Find where the given text appears and provide that cell's center as [X, Y] coordinate. 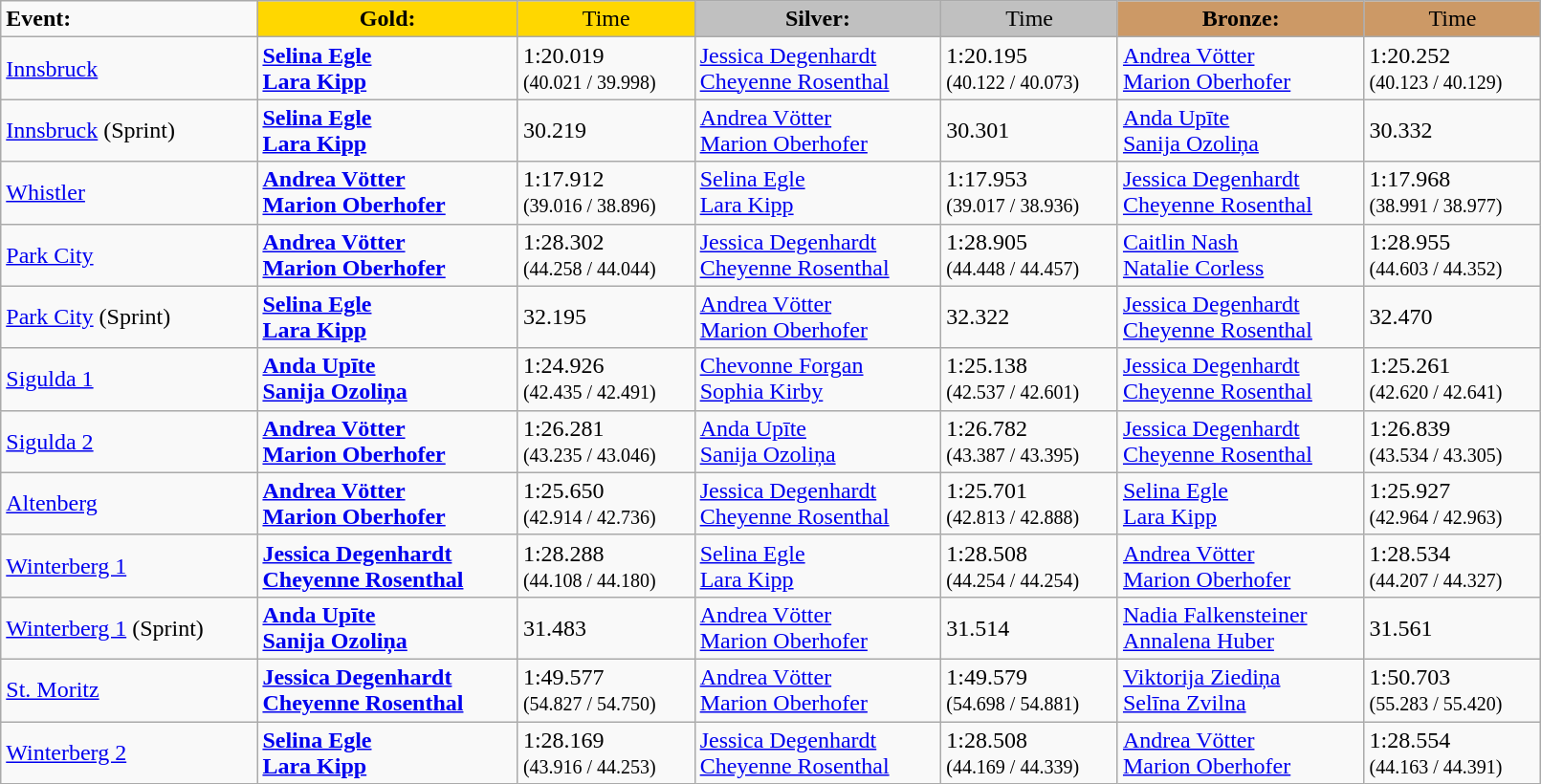
Chevonne ForganSophia Kirby [818, 379]
31.483 [606, 627]
30.332 [1452, 130]
1:28.955(44.603 / 44.352) [1452, 254]
Park City (Sprint) [129, 317]
Nadia FalkensteinerAnnalena Huber [1241, 627]
Park City [129, 254]
Gold: [387, 19]
1:20.252(40.123 / 40.129) [1452, 69]
Bronze: [1241, 19]
1:28.534(44.207 / 44.327) [1452, 566]
Whistler [129, 193]
1:25.138(42.537 / 42.601) [1029, 379]
1:20.019(40.021 / 39.998) [606, 69]
1:28.508(44.169 / 44.339) [1029, 751]
1:25.701(42.813 / 42.888) [1029, 503]
1:17.968(38.991 / 38.977) [1452, 193]
Event: [129, 19]
1:50.703(55.283 / 55.420) [1452, 690]
Winterberg 2 [129, 751]
32.470 [1452, 317]
1:25.650(42.914 / 42.736) [606, 503]
1:49.577(54.827 / 54.750) [606, 690]
Winterberg 1 [129, 566]
30.219 [606, 130]
Viktorija ZiediņaSelīna Zvilna [1241, 690]
1:25.927(42.964 / 42.963) [1452, 503]
1:28.508(44.254 / 44.254) [1029, 566]
1:28.288(44.108 / 44.180) [606, 566]
1:24.926(42.435 / 42.491) [606, 379]
1:28.302(44.258 / 44.044) [606, 254]
1:26.839(43.534 / 43.305) [1452, 442]
1:26.782(43.387 / 43.395) [1029, 442]
Sigulda 1 [129, 379]
1:17.912(39.016 / 38.896) [606, 193]
32.322 [1029, 317]
1:28.169(43.916 / 44.253) [606, 751]
Innsbruck [129, 69]
Winterberg 1 (Sprint) [129, 627]
31.561 [1452, 627]
Silver: [818, 19]
1:17.953(39.017 / 38.936) [1029, 193]
Altenberg [129, 503]
Innsbruck (Sprint) [129, 130]
Caitlin NashNatalie Corless [1241, 254]
31.514 [1029, 627]
St. Moritz [129, 690]
30.301 [1029, 130]
Sigulda 2 [129, 442]
1:26.281(43.235 / 43.046) [606, 442]
1:25.261(42.620 / 42.641) [1452, 379]
1:20.195(40.122 / 40.073) [1029, 69]
1:28.554(44.163 / 44.391) [1452, 751]
1:49.579(54.698 / 54.881) [1029, 690]
1:28.905(44.448 / 44.457) [1029, 254]
32.195 [606, 317]
